Locate the cell with the specified text and output its [X, Y] center coordinate. 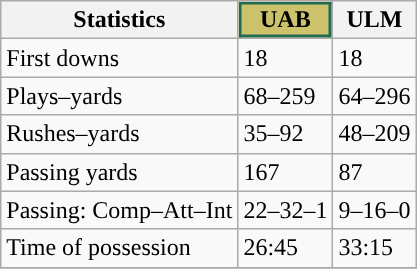
Passing yards [120, 172]
Rushes–yards [120, 134]
33:15 [374, 248]
9–16–0 [374, 210]
ULM [374, 20]
Passing: Comp–Att–Int [120, 210]
167 [286, 172]
UAB [286, 20]
First downs [120, 58]
64–296 [374, 96]
68–259 [286, 96]
26:45 [286, 248]
35–92 [286, 134]
Time of possession [120, 248]
Plays–yards [120, 96]
87 [374, 172]
22–32–1 [286, 210]
Statistics [120, 20]
48–209 [374, 134]
